Scan for the cell matching the given text and deliver its (X, Y) coordinate at center. 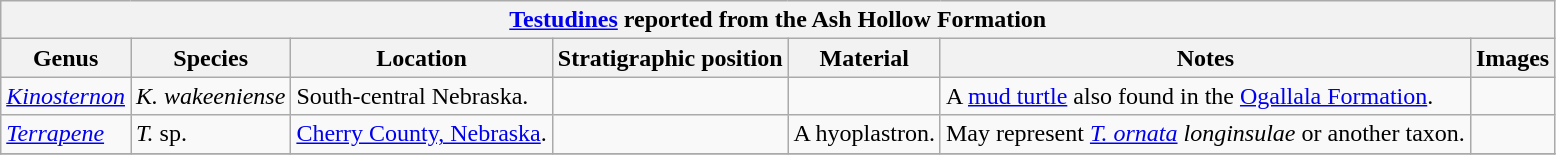
Species (210, 58)
Material (864, 58)
Terrapene (66, 134)
Kinosternon (66, 96)
A hyoplastron. (864, 134)
Genus (66, 58)
K. wakeeniense (210, 96)
Testudines reported from the Ash Hollow Formation (778, 20)
South-central Nebraska. (422, 96)
Images (1512, 58)
Location (422, 58)
A mud turtle also found in the Ogallala Formation. (1205, 96)
Notes (1205, 58)
Cherry County, Nebraska. (422, 134)
T. sp. (210, 134)
May represent T. ornata longinsulae or another taxon. (1205, 134)
Stratigraphic position (670, 58)
